Search for the cell housing the specified text and yield its [x, y] center coordinate. 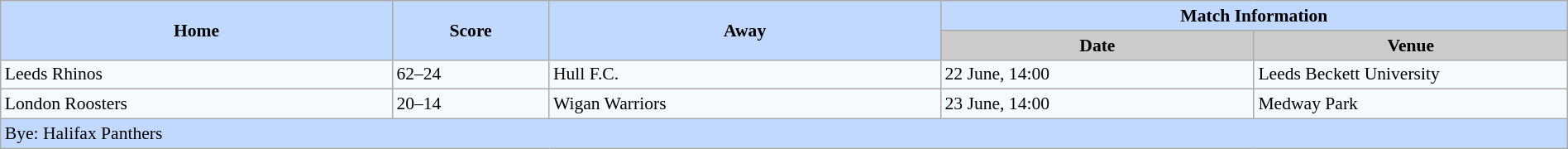
Score [470, 30]
Hull F.C. [745, 74]
Leeds Rhinos [197, 74]
Wigan Warriors [745, 104]
Medway Park [1411, 104]
23 June, 14:00 [1097, 104]
20–14 [470, 104]
Leeds Beckett University [1411, 74]
Date [1097, 46]
Bye: Halifax Panthers [784, 134]
22 June, 14:00 [1097, 74]
Away [745, 30]
London Roosters [197, 104]
Venue [1411, 46]
62–24 [470, 74]
Home [197, 30]
Match Information [1254, 16]
